Return (x, y) of the center of cell containing provided text 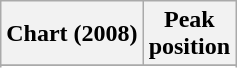
Chart (2008) (72, 34)
Peakposition (189, 34)
